Return (X, Y) of the center of cell containing provided text 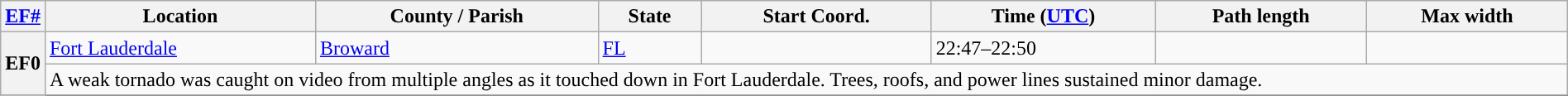
Time (UTC) (1044, 17)
Location (180, 17)
EF# (23, 17)
Max width (1467, 17)
Path length (1261, 17)
Broward (457, 48)
Fort Lauderdale (180, 48)
A weak tornado was caught on video from multiple angles as it touched down in Fort Lauderdale. Trees, roofs, and power lines sustained minor damage. (806, 79)
County / Parish (457, 17)
State (650, 17)
EF0 (23, 64)
22:47–22:50 (1044, 48)
FL (650, 48)
Start Coord. (816, 17)
